Find where the given text appears and provide that cell's center as (x, y) coordinate. 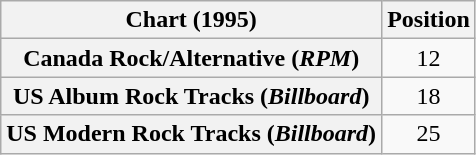
Chart (1995) (192, 20)
25 (429, 134)
18 (429, 96)
US Modern Rock Tracks (Billboard) (192, 134)
Position (429, 20)
Canada Rock/Alternative (RPM) (192, 58)
12 (429, 58)
US Album Rock Tracks (Billboard) (192, 96)
